Return the [X, Y] coordinate for the center point of the cell that contains the specified text.  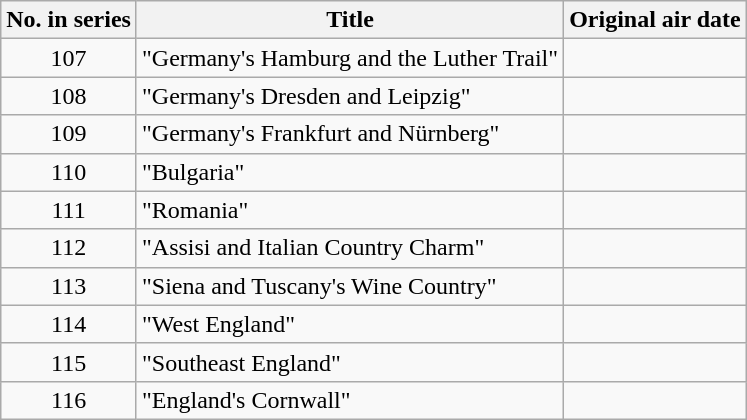
109 [69, 134]
107 [69, 58]
"Germany's Frankfurt and Nürnberg" [350, 134]
114 [69, 324]
"Germany's Hamburg and the Luther Trail" [350, 58]
113 [69, 286]
"England's Cornwall" [350, 400]
"Siena and Tuscany's Wine Country" [350, 286]
"Romania" [350, 210]
"West England" [350, 324]
"Assisi and Italian Country Charm" [350, 248]
110 [69, 172]
"Southeast England" [350, 362]
111 [69, 210]
112 [69, 248]
Title [350, 20]
116 [69, 400]
"Bulgaria" [350, 172]
No. in series [69, 20]
Original air date [656, 20]
115 [69, 362]
108 [69, 96]
"Germany's Dresden and Leipzig" [350, 96]
